Identify which cell holds the provided text, then report its (X, Y) central coordinate. 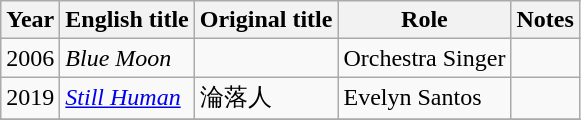
2019 (30, 98)
Year (30, 20)
Still Human (127, 98)
2006 (30, 58)
Evelyn Santos (424, 98)
Orchestra Singer (424, 58)
淪落人 (266, 98)
Role (424, 20)
Notes (545, 20)
Original title (266, 20)
English title (127, 20)
Blue Moon (127, 58)
